Return (x, y) of the center of cell containing provided text 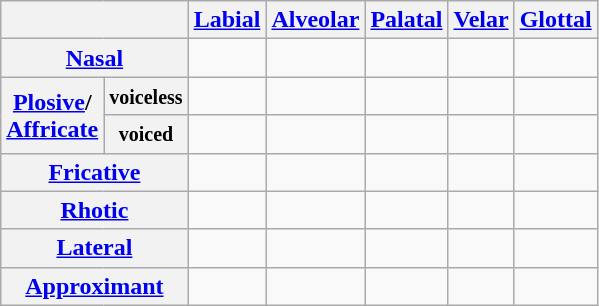
Alveolar (316, 20)
Rhotic (94, 210)
Palatal (406, 20)
Velar (481, 20)
Glottal (556, 20)
voiceless (146, 96)
voiced (146, 134)
Labial (227, 20)
Fricative (94, 172)
Plosive/Affricate (52, 115)
Nasal (94, 58)
Lateral (94, 248)
Approximant (94, 286)
